Pinpoint the cell where the given text exists, returning its (x, y) midpoint coordinate. 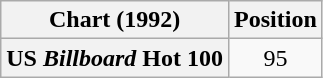
95 (276, 58)
Position (276, 20)
Chart (1992) (115, 20)
US Billboard Hot 100 (115, 58)
